Output the [x, y] coordinate of the center of the cell containing the given text.  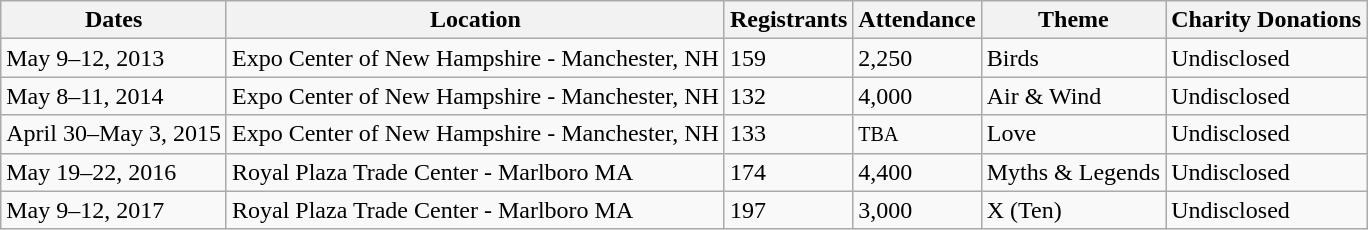
3,000 [917, 210]
X (Ten) [1073, 210]
133 [788, 134]
Dates [114, 20]
4,000 [917, 96]
April 30–May 3, 2015 [114, 134]
TBA [917, 134]
Love [1073, 134]
Location [475, 20]
Attendance [917, 20]
Charity Donations [1266, 20]
174 [788, 172]
Theme [1073, 20]
May 19–22, 2016 [114, 172]
2,250 [917, 58]
Registrants [788, 20]
159 [788, 58]
4,400 [917, 172]
Birds [1073, 58]
Myths & Legends [1073, 172]
May 9–12, 2013 [114, 58]
132 [788, 96]
May 8–11, 2014 [114, 96]
197 [788, 210]
Air & Wind [1073, 96]
May 9–12, 2017 [114, 210]
